Search for the cell housing the specified text and yield its [X, Y] center coordinate. 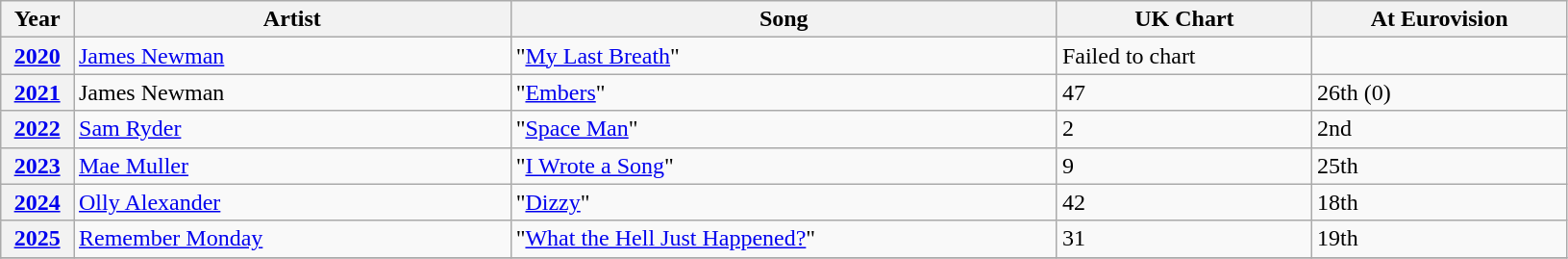
Sam Ryder [292, 129]
2023 [37, 166]
2021 [37, 92]
42 [1184, 202]
Year [37, 19]
47 [1184, 92]
"My Last Breath" [784, 56]
18th [1440, 202]
9 [1184, 166]
2nd [1440, 129]
"Space Man" [784, 129]
25th [1440, 166]
Olly Alexander [292, 202]
2024 [37, 202]
Mae Muller [292, 166]
2025 [37, 239]
Remember Monday [292, 239]
Song [784, 19]
26th (0) [1440, 92]
31 [1184, 239]
2 [1184, 129]
2020 [37, 56]
UK Chart [1184, 19]
At Eurovision [1440, 19]
"What the Hell Just Happened?" [784, 239]
Artist [292, 19]
"Dizzy" [784, 202]
19th [1440, 239]
"I Wrote a Song" [784, 166]
2022 [37, 129]
"Embers" [784, 92]
Failed to chart [1184, 56]
